For the text-containing cell, return its midpoint in (x, y) coordinate format. 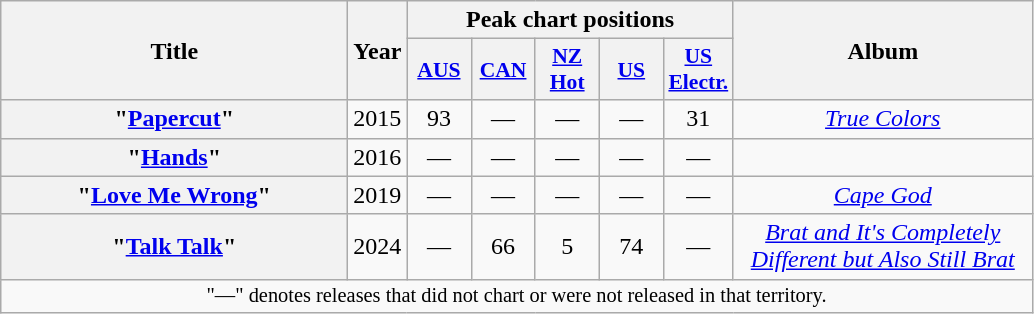
74 (631, 246)
NZHot (567, 70)
"Talk Talk" (174, 246)
"—" denotes releases that did not chart or were not released in that territory. (517, 296)
5 (567, 246)
USElectr. (698, 70)
Cape God (882, 195)
2019 (378, 195)
US (631, 70)
AUS (439, 70)
True Colors (882, 119)
Album (882, 50)
31 (698, 119)
2015 (378, 119)
"Hands" (174, 157)
Year (378, 50)
CAN (503, 70)
2016 (378, 157)
93 (439, 119)
"Papercut" (174, 119)
Peak chart positions (570, 20)
Title (174, 50)
66 (503, 246)
2024 (378, 246)
"Love Me Wrong" (174, 195)
Brat and It's Completely Different but Also Still Brat (882, 246)
